Capture the cell that displays the provided text and extract its (x, y) central coordinate. 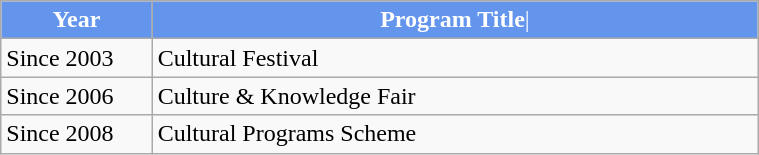
Since 2003 (76, 58)
Since 2008 (76, 134)
Cultural Programs Scheme (455, 134)
Since 2006 (76, 96)
Program Title| (455, 20)
Cultural Festival (455, 58)
Year (76, 20)
Culture & Knowledge Fair (455, 96)
